Pinpoint the cell where the given text exists, returning its (x, y) midpoint coordinate. 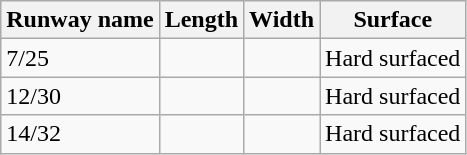
Surface (393, 20)
Length (201, 20)
Runway name (80, 20)
12/30 (80, 96)
7/25 (80, 58)
Width (282, 20)
14/32 (80, 134)
